From the cell containing the given text, extract its center point as [x, y] coordinate. 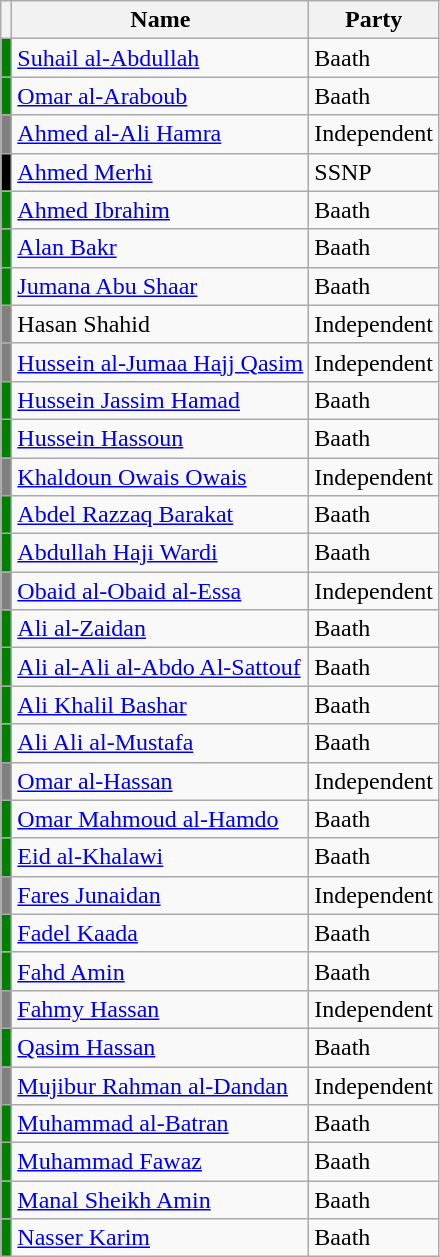
Fadel Kaada [160, 933]
Hussein al-Jumaa Hajj Qasim [160, 362]
Qasim Hassan [160, 1047]
Abdel Razzaq Barakat [160, 515]
Hussein Hassoun [160, 438]
Ali al-Zaidan [160, 629]
Hussein Jassim Hamad [160, 400]
Fahd Amin [160, 971]
Name [160, 20]
Fahmy Hassan [160, 1009]
Omar al-Hassan [160, 781]
Ahmed al-Ali Hamra [160, 134]
Omar Mahmoud al-Hamdo [160, 819]
Obaid al-Obaid al-Essa [160, 591]
Khaldoun Owais Owais [160, 477]
Ali Ali al-Mustafa [160, 743]
Party [374, 20]
Manal Sheikh Amin [160, 1200]
Abdullah Haji Wardi [160, 553]
Ahmed Ibrahim [160, 210]
Suhail al-Abdullah [160, 58]
Muhammad al-Batran [160, 1124]
Nasser Karim [160, 1238]
Jumana Abu Shaar [160, 286]
Omar al-Araboub [160, 96]
Ali al-Ali al-Abdo Al-Sattouf [160, 667]
Alan Bakr [160, 248]
Fares Junaidan [160, 895]
SSNP [374, 172]
Hasan Shahid [160, 324]
Ali Khalil Bashar [160, 705]
Mujibur Rahman al-Dandan [160, 1085]
Ahmed Merhi [160, 172]
Eid al-Khalawi [160, 857]
Muhammad Fawaz [160, 1162]
